Return the [x, y] coordinate for the center point of the cell that contains the specified text.  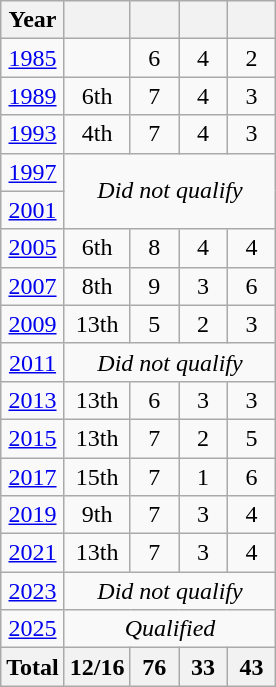
15th [97, 477]
2001 [33, 210]
12/16 [97, 667]
1989 [33, 96]
8th [97, 286]
2013 [33, 400]
1985 [33, 58]
2017 [33, 477]
2023 [33, 591]
8 [154, 248]
4th [97, 134]
76 [154, 667]
2011 [33, 362]
2007 [33, 286]
1993 [33, 134]
43 [252, 667]
1997 [33, 172]
2025 [33, 629]
9 [154, 286]
2009 [33, 324]
2005 [33, 248]
9th [97, 515]
Total [33, 667]
2015 [33, 438]
33 [204, 667]
2019 [33, 515]
2021 [33, 553]
1 [204, 477]
Qualified [170, 629]
Year [33, 20]
